Pinpoint the cell where the given text exists, returning its (X, Y) midpoint coordinate. 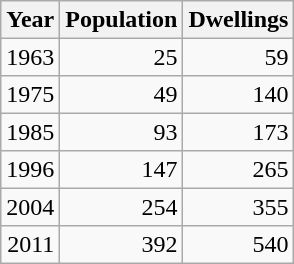
147 (122, 170)
2004 (30, 206)
1975 (30, 94)
355 (238, 206)
Population (122, 20)
1963 (30, 56)
392 (122, 244)
59 (238, 56)
140 (238, 94)
1985 (30, 132)
1996 (30, 170)
173 (238, 132)
265 (238, 170)
2011 (30, 244)
Year (30, 20)
254 (122, 206)
93 (122, 132)
49 (122, 94)
Dwellings (238, 20)
540 (238, 244)
25 (122, 56)
